Return (x, y) of the center of cell containing provided text 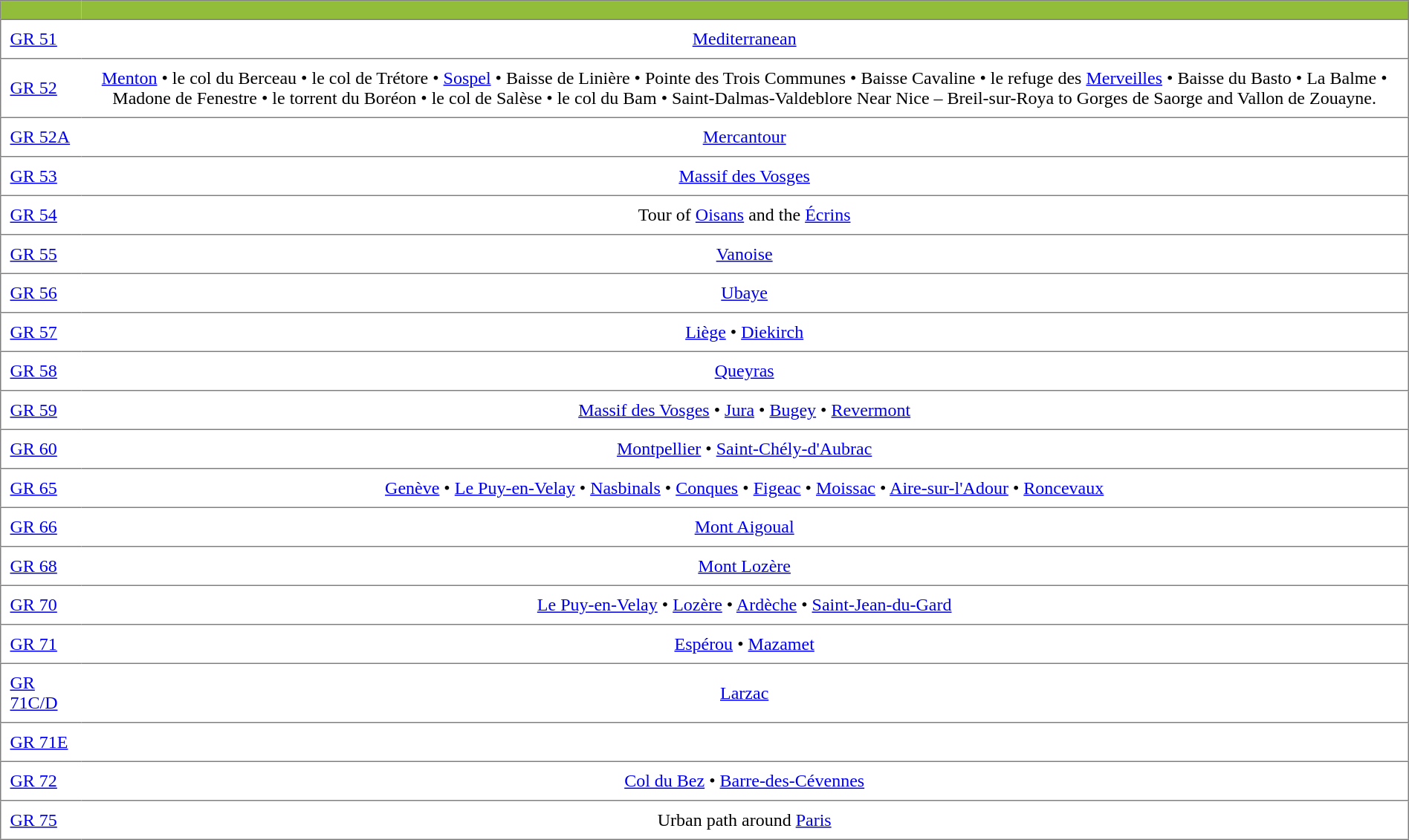
GR 68 (41, 566)
GR 56 (41, 293)
Tour of Oisans and the Écrins (745, 215)
GR 71 (41, 644)
Genève • Le Puy-en-Velay • Nasbinals • Conques • Figeac • Moissac • Aire-sur-l'Adour • Roncevaux (745, 488)
GR 71C/D (41, 693)
Vanoise (745, 254)
GR 55 (41, 254)
Mercantour (745, 137)
GR 52A (41, 137)
Larzac (745, 693)
GR 65 (41, 488)
Massif des Vosges (745, 176)
Montpellier • Saint-Chély-d'Aubrac (745, 449)
Mediterranean (745, 39)
GR 53 (41, 176)
GR 72 (41, 781)
Queyras (745, 371)
Mont Lozère (745, 566)
GR 51 (41, 39)
GR 59 (41, 410)
Le Puy-en-Velay • Lozère • Ardèche • Saint-Jean-du-Gard (745, 605)
GR 57 (41, 332)
GR 75 (41, 820)
GR 70 (41, 605)
Liège • Diekirch (745, 332)
GR 52 (41, 88)
Mont Aigoual (745, 527)
GR 54 (41, 215)
Col du Bez • Barre-des-Cévennes (745, 781)
GR 66 (41, 527)
GR 71E (41, 742)
Massif des Vosges • Jura • Bugey • Revermont (745, 410)
GR 58 (41, 371)
Espérou • Mazamet (745, 644)
Urban path around Paris (745, 820)
Ubaye (745, 293)
GR 60 (41, 449)
